Return the [x, y] coordinate for the center point of the cell that contains the specified text.  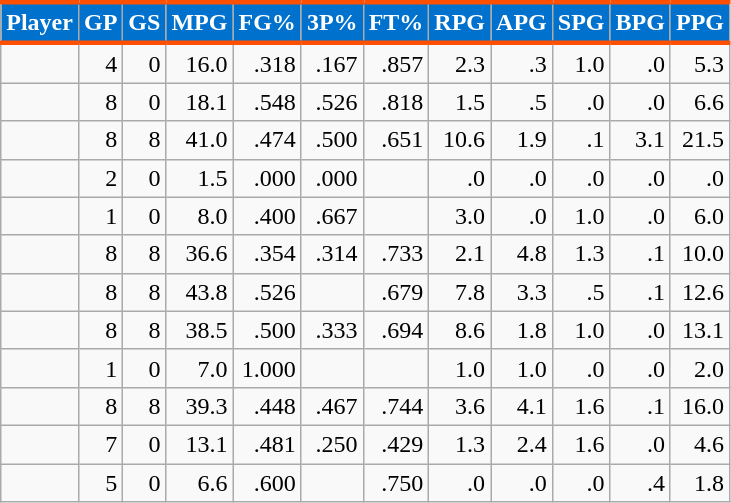
1.9 [522, 140]
.448 [267, 406]
APG [522, 22]
4.1 [522, 406]
10.0 [700, 254]
.250 [332, 444]
GP [100, 22]
.548 [267, 102]
3P% [332, 22]
.4 [640, 483]
.818 [396, 102]
8.6 [460, 330]
21.5 [700, 140]
4.6 [700, 444]
3.3 [522, 292]
5 [100, 483]
.429 [396, 444]
.474 [267, 140]
.467 [332, 406]
2.4 [522, 444]
PPG [700, 22]
39.3 [200, 406]
6.0 [700, 216]
38.5 [200, 330]
RPG [460, 22]
7 [100, 444]
36.6 [200, 254]
7.8 [460, 292]
.481 [267, 444]
2.1 [460, 254]
SPG [581, 22]
.667 [332, 216]
3.1 [640, 140]
.167 [332, 63]
4.8 [522, 254]
.333 [332, 330]
3.6 [460, 406]
2 [100, 178]
.400 [267, 216]
.600 [267, 483]
5.3 [700, 63]
.314 [332, 254]
4 [100, 63]
43.8 [200, 292]
.750 [396, 483]
.651 [396, 140]
MPG [200, 22]
GS [144, 22]
12.6 [700, 292]
FT% [396, 22]
.3 [522, 63]
.744 [396, 406]
3.0 [460, 216]
10.6 [460, 140]
8.0 [200, 216]
.318 [267, 63]
BPG [640, 22]
2.3 [460, 63]
.733 [396, 254]
FG% [267, 22]
2.0 [700, 368]
.857 [396, 63]
7.0 [200, 368]
.354 [267, 254]
.679 [396, 292]
Player [40, 22]
18.1 [200, 102]
41.0 [200, 140]
.694 [396, 330]
1.000 [267, 368]
